Determine the [x, y] coordinate at the center of the cell enclosing the given text.  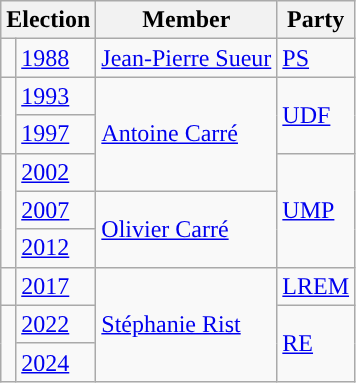
1988 [56, 58]
2017 [56, 286]
2022 [56, 324]
LREM [316, 286]
UDF [316, 115]
Jean-Pierre Sueur [186, 58]
1993 [56, 96]
PS [316, 58]
Party [316, 20]
Antoine Carré [186, 134]
2002 [56, 172]
Olivier Carré [186, 229]
2007 [56, 210]
RE [316, 343]
1997 [56, 134]
UMP [316, 210]
2024 [56, 362]
Election [48, 20]
2012 [56, 248]
Member [186, 20]
Stéphanie Rist [186, 324]
